Return (X, Y) of the center of cell containing provided text 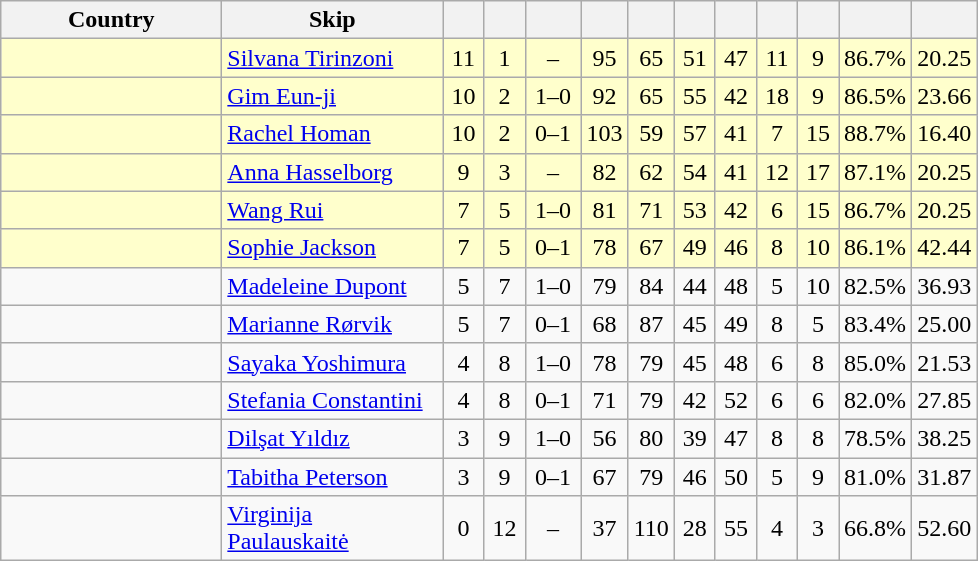
78.5% (876, 438)
82.5% (876, 286)
54 (694, 172)
25.00 (944, 324)
81 (604, 210)
84 (651, 286)
Dilşat Yıldız (332, 438)
82.0% (876, 400)
Marianne Rørvik (332, 324)
66.8% (876, 528)
86.1% (876, 248)
68 (604, 324)
103 (604, 134)
59 (651, 134)
17 (818, 172)
Sophie Jackson (332, 248)
Tabitha Peterson (332, 477)
Country (112, 20)
36.93 (944, 286)
95 (604, 58)
80 (651, 438)
52.60 (944, 528)
Sayaka Yoshimura (332, 362)
1 (504, 58)
21.53 (944, 362)
Wang Rui (332, 210)
Madeleine Dupont (332, 286)
51 (694, 58)
85.0% (876, 362)
27.85 (944, 400)
86.5% (876, 96)
83.4% (876, 324)
50 (736, 477)
44 (694, 286)
37 (604, 528)
81.0% (876, 477)
52 (736, 400)
0 (464, 528)
87 (651, 324)
56 (604, 438)
Skip (332, 20)
31.87 (944, 477)
110 (651, 528)
23.66 (944, 96)
28 (694, 528)
18 (776, 96)
Stefania Constantini (332, 400)
Silvana Tirinzoni (332, 58)
Virginija Paulauskaitė (332, 528)
Anna Hasselborg (332, 172)
39 (694, 438)
53 (694, 210)
16.40 (944, 134)
87.1% (876, 172)
Rachel Homan (332, 134)
62 (651, 172)
Gim Eun-ji (332, 96)
92 (604, 96)
88.7% (876, 134)
82 (604, 172)
57 (694, 134)
38.25 (944, 438)
42.44 (944, 248)
